Output the (x, y) coordinate of the center of the cell containing the given text.  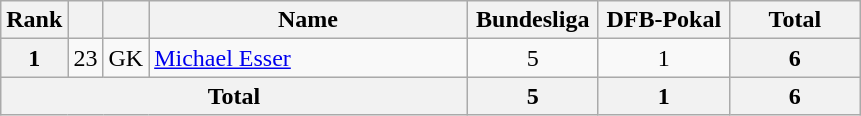
Michael Esser (308, 58)
Bundesliga (532, 20)
GK (126, 58)
Name (308, 20)
23 (86, 58)
Rank (34, 20)
DFB-Pokal (664, 20)
